Return [x, y] of the center of cell containing provided text 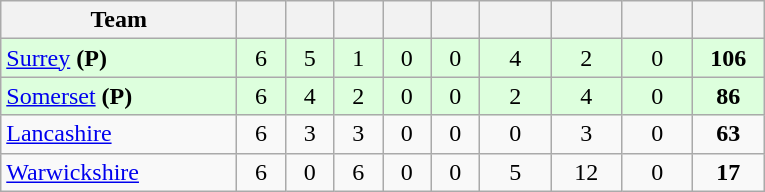
Somerset (P) [119, 96]
63 [728, 134]
12 [586, 172]
Lancashire [119, 134]
Team [119, 20]
Warwickshire [119, 172]
Surrey (P) [119, 58]
17 [728, 172]
86 [728, 96]
1 [358, 58]
106 [728, 58]
